Detect which cell encompasses the target text, then output its [X, Y] center coordinate. 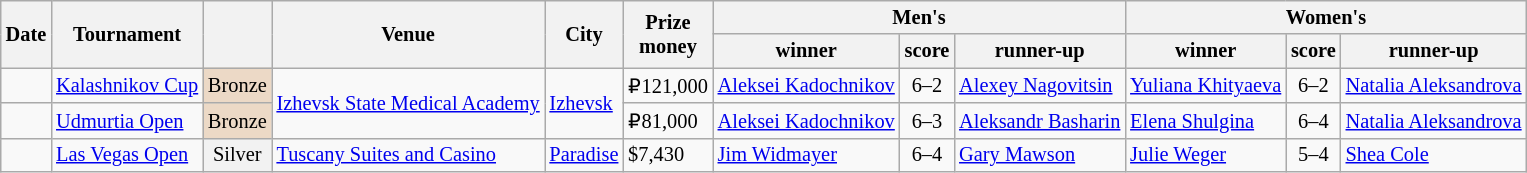
Prizemoney [668, 34]
Alexey Nagovitsin [1040, 86]
Shea Cole [1434, 155]
Tuscany Suites and Casino [408, 155]
Izhevsk State Medical Academy [408, 103]
₽81,000 [668, 120]
₽121,000 [668, 86]
Women's [1326, 17]
Men's [920, 17]
Paradise [584, 155]
Date [26, 34]
Silver [238, 155]
Jim Widmayer [806, 155]
Udmurtia Open [127, 120]
Elena Shulgina [1206, 120]
$7,430 [668, 155]
Venue [408, 34]
Kalashnikov Cup [127, 86]
Tournament [127, 34]
Izhevsk [584, 103]
Julie Weger [1206, 155]
5–4 [1314, 155]
Las Vegas Open [127, 155]
Aleksandr Basharin [1040, 120]
Gary Mawson [1040, 155]
Yuliana Khityaeva [1206, 86]
6–3 [928, 120]
City [584, 34]
